Scan for the cell matching the given text and deliver its [x, y] coordinate at center. 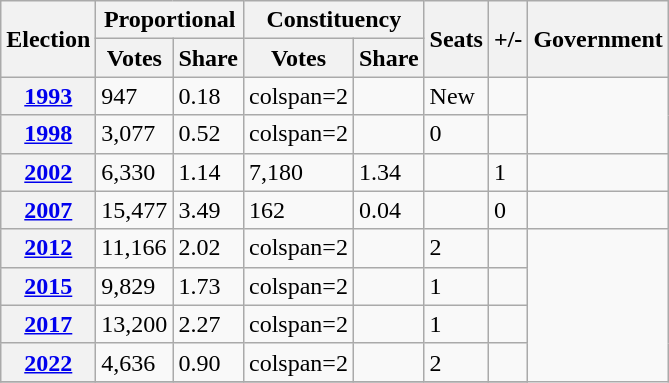
1998 [48, 134]
Government [598, 39]
2007 [48, 210]
13,200 [134, 324]
1.34 [388, 172]
Proportional [170, 20]
0.18 [208, 96]
2017 [48, 324]
2012 [48, 248]
0.04 [388, 210]
947 [134, 96]
2022 [48, 362]
+/- [508, 39]
2002 [48, 172]
9,829 [134, 286]
3,077 [134, 134]
0.52 [208, 134]
162 [299, 210]
3.49 [208, 210]
2.02 [208, 248]
1993 [48, 96]
0.90 [208, 362]
2.27 [208, 324]
11,166 [134, 248]
1.14 [208, 172]
New [456, 96]
7,180 [299, 172]
6,330 [134, 172]
Constituency [334, 20]
Seats [456, 39]
2015 [48, 286]
Election [48, 39]
1.73 [208, 286]
15,477 [134, 210]
4,636 [134, 362]
